Provide the (X, Y) coordinate of the cell's center where the given text is located.  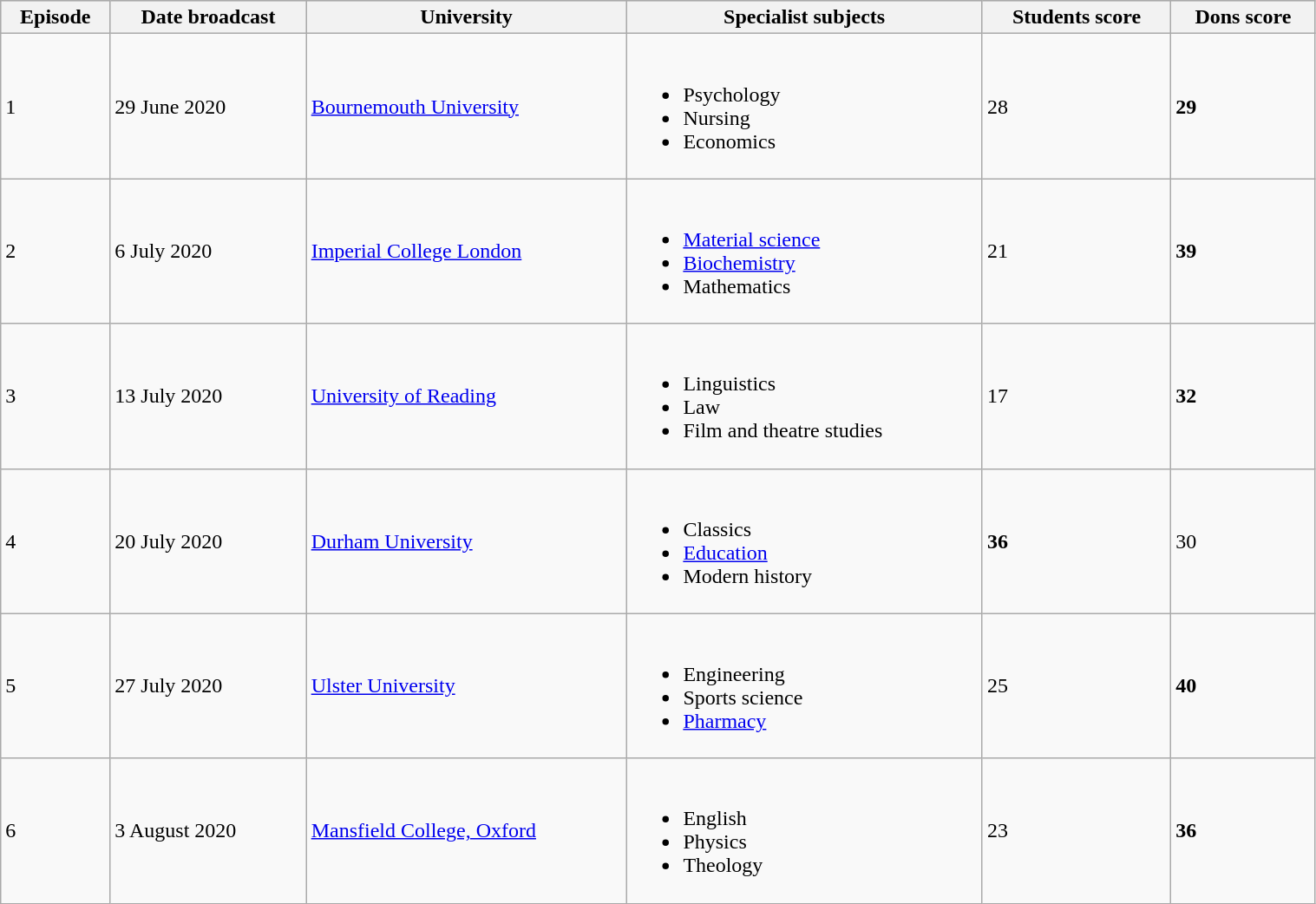
6 July 2020 (208, 252)
PsychologyNursingEconomics (805, 106)
28 (1076, 106)
Mansfield College, Oxford (467, 831)
29 June 2020 (208, 106)
Episode (56, 17)
University of Reading (467, 396)
17 (1076, 396)
32 (1243, 396)
4 (56, 541)
Imperial College London (467, 252)
5 (56, 685)
20 July 2020 (208, 541)
Durham University (467, 541)
EngineeringSports sciencePharmacy (805, 685)
Ulster University (467, 685)
3 (56, 396)
Students score (1076, 17)
Specialist subjects (805, 17)
6 (56, 831)
1 (56, 106)
Material scienceBiochemistryMathematics (805, 252)
2 (56, 252)
Date broadcast (208, 17)
30 (1243, 541)
29 (1243, 106)
ClassicsEducationModern history (805, 541)
13 July 2020 (208, 396)
LinguisticsLawFilm and theatre studies (805, 396)
25 (1076, 685)
University (467, 17)
39 (1243, 252)
EnglishPhysicsTheology (805, 831)
Bournemouth University (467, 106)
3 August 2020 (208, 831)
23 (1076, 831)
Dons score (1243, 17)
40 (1243, 685)
27 July 2020 (208, 685)
21 (1076, 252)
